For the text-containing cell, return its midpoint in [X, Y] coordinate format. 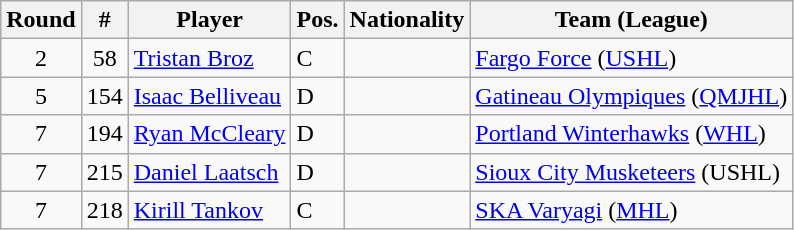
Gatineau Olympiques (QMJHL) [632, 96]
Daniel Laatsch [210, 172]
# [104, 20]
Sioux City Musketeers (USHL) [632, 172]
154 [104, 96]
Team (League) [632, 20]
Ryan McCleary [210, 134]
Round [41, 20]
Portland Winterhawks (WHL) [632, 134]
Nationality [407, 20]
SKA Varyagi (MHL) [632, 210]
Fargo Force (USHL) [632, 58]
Pos. [318, 20]
58 [104, 58]
194 [104, 134]
215 [104, 172]
2 [41, 58]
Tristan Broz [210, 58]
5 [41, 96]
Player [210, 20]
Kirill Tankov [210, 210]
218 [104, 210]
Isaac Belliveau [210, 96]
